Find where the given text appears and provide that cell's center as (X, Y) coordinate. 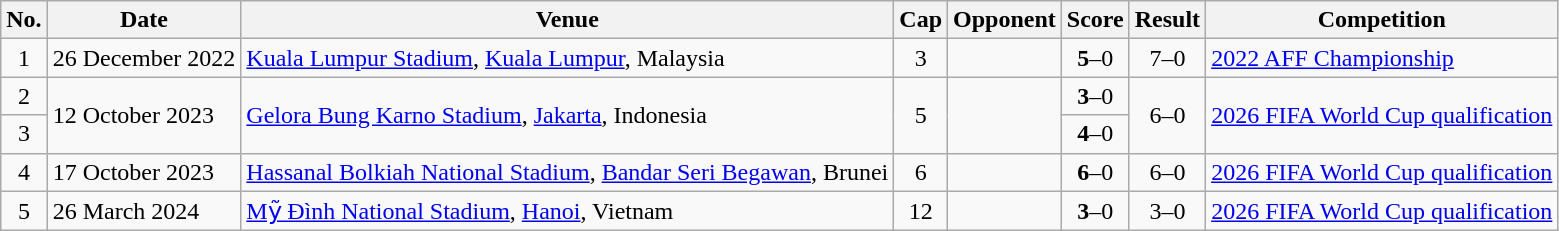
Score (1095, 20)
26 December 2022 (144, 58)
4 (24, 172)
26 March 2024 (144, 211)
No. (24, 20)
4–0 (1095, 134)
Mỹ Đình National Stadium, Hanoi, Vietnam (568, 211)
Opponent (1005, 20)
Date (144, 20)
7–0 (1167, 58)
6 (921, 172)
Kuala Lumpur Stadium, Kuala Lumpur, Malaysia (568, 58)
Cap (921, 20)
Competition (1382, 20)
Hassanal Bolkiah National Stadium, Bandar Seri Begawan, Brunei (568, 172)
2022 AFF Championship (1382, 58)
5–0 (1095, 58)
1 (24, 58)
17 October 2023 (144, 172)
2 (24, 96)
12 October 2023 (144, 115)
Venue (568, 20)
Gelora Bung Karno Stadium, Jakarta, Indonesia (568, 115)
12 (921, 211)
Result (1167, 20)
